Identify which cell holds the provided text, then report its (x, y) central coordinate. 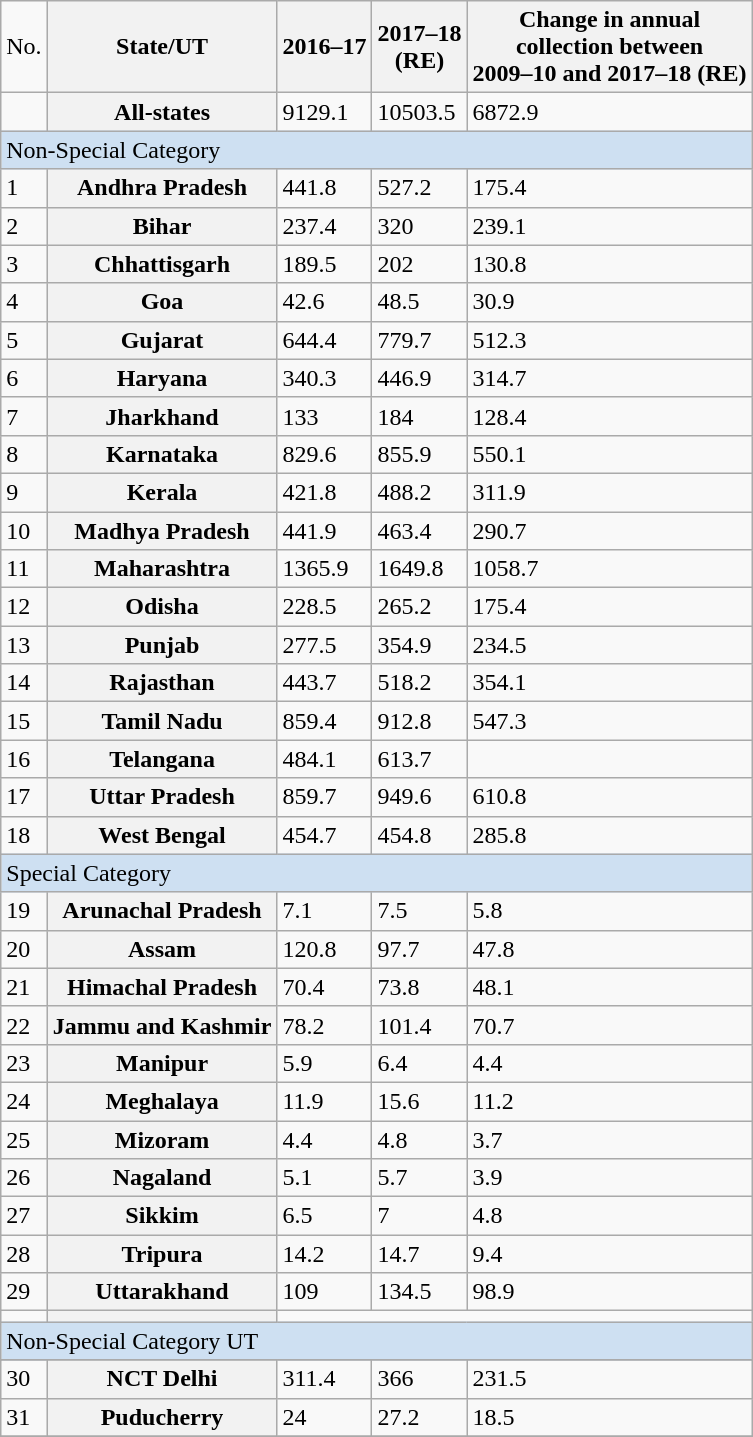
Telangana (162, 759)
97.7 (420, 949)
No. (24, 47)
859.7 (324, 797)
5.8 (610, 911)
27.2 (420, 1417)
228.5 (324, 607)
Sikkim (162, 1216)
12 (24, 607)
1 (24, 188)
949.6 (420, 797)
202 (420, 264)
3.7 (610, 1139)
2017–18(RE) (420, 47)
78.2 (324, 1025)
133 (324, 416)
Haryana (162, 378)
Change in annualcollection between2009–10 and 2017–18 (RE) (610, 47)
779.7 (420, 340)
14 (24, 683)
11.2 (610, 1101)
366 (420, 1379)
109 (324, 1292)
48.1 (610, 987)
488.2 (420, 492)
Karnataka (162, 454)
13 (24, 645)
3 (24, 264)
14.7 (420, 1254)
644.4 (324, 340)
Jharkhand (162, 416)
3.9 (610, 1178)
829.6 (324, 454)
340.3 (324, 378)
47.8 (610, 949)
518.2 (420, 683)
All-states (162, 112)
31 (24, 1417)
290.7 (610, 531)
5.1 (324, 1178)
Chhattisgarh (162, 264)
8 (24, 454)
Himachal Pradesh (162, 987)
21 (24, 987)
320 (420, 226)
70.7 (610, 1025)
512.3 (610, 340)
130.8 (610, 264)
25 (24, 1139)
613.7 (420, 759)
421.8 (324, 492)
19 (24, 911)
30.9 (610, 302)
Arunachal Pradesh (162, 911)
2016–17 (324, 47)
West Bengal (162, 835)
314.7 (610, 378)
189.5 (324, 264)
Odisha (162, 607)
Madhya Pradesh (162, 531)
20 (24, 949)
Jammu and Kashmir (162, 1025)
Uttar Pradesh (162, 797)
Uttarakhand (162, 1292)
6.4 (420, 1063)
Non-Special Category (376, 150)
Tamil Nadu (162, 721)
311.9 (610, 492)
42.6 (324, 302)
Bihar (162, 226)
454.7 (324, 835)
5 (24, 340)
16 (24, 759)
9129.1 (324, 112)
128.4 (610, 416)
Maharashtra (162, 569)
6.5 (324, 1216)
446.9 (420, 378)
17 (24, 797)
311.4 (324, 1379)
28 (24, 1254)
239.1 (610, 226)
Non-Special Category UT (376, 1341)
26 (24, 1178)
184 (420, 416)
State/UT (162, 47)
48.5 (420, 302)
550.1 (610, 454)
Goa (162, 302)
Kerala (162, 492)
70.4 (324, 987)
15 (24, 721)
Punjab (162, 645)
9.4 (610, 1254)
18.5 (610, 1417)
9 (24, 492)
354.9 (420, 645)
98.9 (610, 1292)
134.5 (420, 1292)
231.5 (610, 1379)
527.2 (420, 188)
237.4 (324, 226)
14.2 (324, 1254)
73.8 (420, 987)
4 (24, 302)
10 (24, 531)
6 (24, 378)
5.9 (324, 1063)
120.8 (324, 949)
1058.7 (610, 569)
Manipur (162, 1063)
22 (24, 1025)
912.8 (420, 721)
NCT Delhi (162, 1379)
Special Category (376, 873)
7.5 (420, 911)
Meghalaya (162, 1101)
855.9 (420, 454)
27 (24, 1216)
285.8 (610, 835)
6872.9 (610, 112)
454.8 (420, 835)
Puducherry (162, 1417)
1365.9 (324, 569)
23 (24, 1063)
859.4 (324, 721)
101.4 (420, 1025)
10503.5 (420, 112)
7.1 (324, 911)
18 (24, 835)
Andhra Pradesh (162, 188)
610.8 (610, 797)
441.9 (324, 531)
Mizoram (162, 1139)
Tripura (162, 1254)
Gujarat (162, 340)
Assam (162, 949)
441.8 (324, 188)
Rajasthan (162, 683)
Nagaland (162, 1178)
547.3 (610, 721)
277.5 (324, 645)
29 (24, 1292)
234.5 (610, 645)
11.9 (324, 1101)
15.6 (420, 1101)
484.1 (324, 759)
354.1 (610, 683)
463.4 (420, 531)
2 (24, 226)
265.2 (420, 607)
1649.8 (420, 569)
443.7 (324, 683)
5.7 (420, 1178)
11 (24, 569)
30 (24, 1379)
